Capture the cell that displays the provided text and extract its [X, Y] central coordinate. 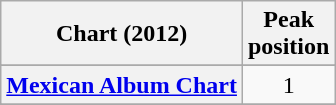
Chart (2012) [122, 34]
Mexican Album Chart [122, 85]
Peakposition [288, 34]
1 [288, 85]
